Identify which cell holds the provided text, then report its (x, y) central coordinate. 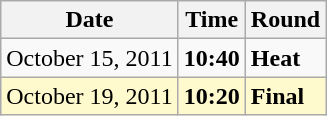
10:20 (212, 96)
Round (285, 20)
Time (212, 20)
Final (285, 96)
Date (90, 20)
Heat (285, 58)
October 15, 2011 (90, 58)
October 19, 2011 (90, 96)
10:40 (212, 58)
